Pinpoint the cell where the given text exists, returning its (X, Y) midpoint coordinate. 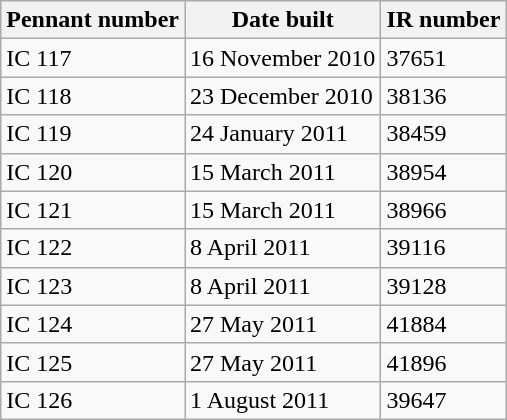
IC 125 (93, 362)
24 January 2011 (282, 134)
38459 (444, 134)
IC 123 (93, 286)
IC 117 (93, 58)
1 August 2011 (282, 400)
39128 (444, 286)
IC 119 (93, 134)
38966 (444, 210)
41896 (444, 362)
39647 (444, 400)
39116 (444, 248)
38136 (444, 96)
IC 122 (93, 248)
38954 (444, 172)
IC 124 (93, 324)
23 December 2010 (282, 96)
IC 120 (93, 172)
IC 118 (93, 96)
IR number (444, 20)
IC 126 (93, 400)
IC 121 (93, 210)
41884 (444, 324)
Pennant number (93, 20)
37651 (444, 58)
16 November 2010 (282, 58)
Date built (282, 20)
